Extract the [x, y] coordinate from the center of the cell holding the provided text.  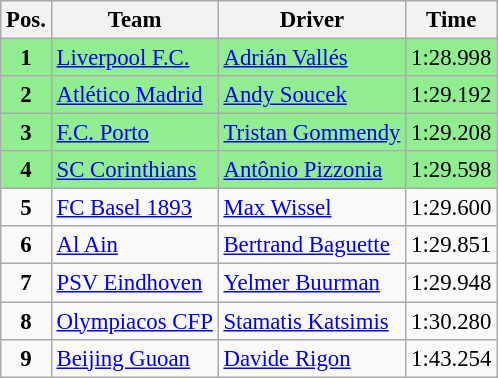
1:28.998 [452, 58]
5 [26, 208]
Driver [312, 20]
1:29.192 [452, 95]
8 [26, 321]
SC Corinthians [134, 170]
Atlético Madrid [134, 95]
1:29.208 [452, 133]
7 [26, 283]
Al Ain [134, 245]
Liverpool F.C. [134, 58]
2 [26, 95]
Beijing Guoan [134, 358]
Bertrand Baguette [312, 245]
F.C. Porto [134, 133]
PSV Eindhoven [134, 283]
6 [26, 245]
1:43.254 [452, 358]
Olympiacos CFP [134, 321]
Antônio Pizzonia [312, 170]
Andy Soucek [312, 95]
1 [26, 58]
9 [26, 358]
Yelmer Buurman [312, 283]
Stamatis Katsimis [312, 321]
Max Wissel [312, 208]
1:29.600 [452, 208]
1:30.280 [452, 321]
1:29.948 [452, 283]
Davide Rigon [312, 358]
1:29.851 [452, 245]
4 [26, 170]
Time [452, 20]
Tristan Gommendy [312, 133]
Pos. [26, 20]
3 [26, 133]
1:29.598 [452, 170]
Adrián Vallés [312, 58]
FC Basel 1893 [134, 208]
Team [134, 20]
